Search for the cell housing the specified text and yield its [x, y] center coordinate. 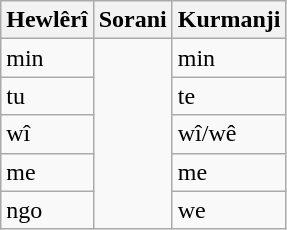
Hewlêrî [47, 20]
wî [47, 134]
ngo [47, 210]
te [229, 96]
we [229, 210]
tu [47, 96]
wî/wê [229, 134]
Kurmanji [229, 20]
Sorani [132, 20]
